Output the [X, Y] coordinate of the center of the cell containing the given text.  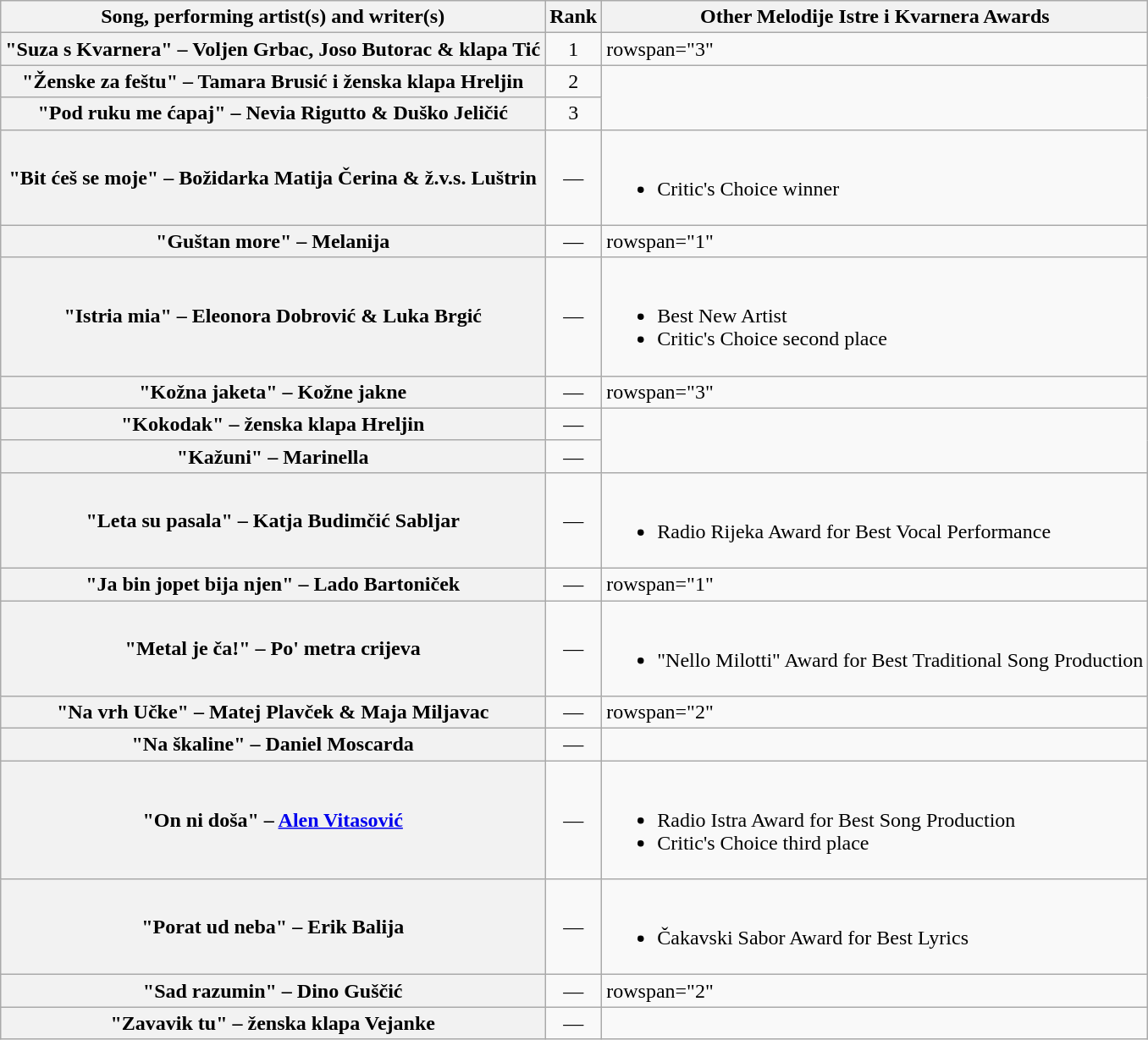
"Kažuni" – Marinella [273, 456]
"Kokodak" – ženska klapa Hreljin [273, 424]
"Metal je ča!" – Po' metra crijeva [273, 648]
1 [574, 49]
Other Melodije Istre i Kvarnera Awards [875, 17]
Radio Rijeka Award for Best Vocal Performance [875, 520]
"Bit ćeš se moje" – Božidarka Matija Čerina & ž.v.s. Luštrin [273, 178]
"Kožna jaketa" – Kožne jakne [273, 392]
"Na škaline" – Daniel Moscarda [273, 745]
"Guštan more" – Melanija [273, 241]
"Porat ud neba" – Erik Balija [273, 927]
"Istria mia" – Eleonora Dobrović & Luka Brgić [273, 316]
Rank [574, 17]
"Suza s Kvarnera" – Voljen Grbac, Joso Butorac & klapa Tić [273, 49]
Best New ArtistCritic's Choice second place [875, 316]
Radio Istra Award for Best Song ProductionCritic's Choice third place [875, 820]
Song, performing artist(s) and writer(s) [273, 17]
2 [574, 81]
Čakavski Sabor Award for Best Lyrics [875, 927]
Critic's Choice winner [875, 178]
"Sad razumin" – Dino Guščić [273, 991]
"Zavavik tu" – ženska klapa Vejanke [273, 1023]
"Leta su pasala" – Katja Budimčić Sabljar [273, 520]
3 [574, 113]
"Pod ruku me ćapaj" – Nevia Rigutto & Duško Jeličić [273, 113]
"Na vrh Učke" – Matej Plavček & Maja Miljavac [273, 713]
"Ženske za feštu" – Tamara Brusić i ženska klapa Hreljin [273, 81]
"Nello Milotti" Award for Best Traditional Song Production [875, 648]
"On ni doša" – Alen Vitasović [273, 820]
"Ja bin jopet bija njen" – Lado Bartoniček [273, 584]
